Identify which cell holds the provided text, then report its [X, Y] central coordinate. 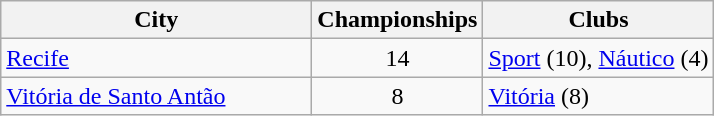
Vitória (8) [598, 96]
Recife [156, 58]
Championships [398, 20]
Vitória de Santo Antão [156, 96]
City [156, 20]
14 [398, 58]
8 [398, 96]
Sport (10), Náutico (4) [598, 58]
Clubs [598, 20]
